Return (X, Y) of the center of cell containing provided text 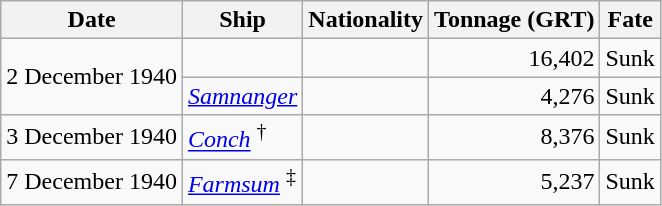
Conch † (242, 138)
Samnanger (242, 96)
2 December 1940 (92, 77)
Fate (630, 20)
4,276 (514, 96)
16,402 (514, 58)
Nationality (366, 20)
7 December 1940 (92, 182)
8,376 (514, 138)
Tonnage (GRT) (514, 20)
Date (92, 20)
5,237 (514, 182)
Farmsum ‡ (242, 182)
Ship (242, 20)
3 December 1940 (92, 138)
